Pinpoint the cell where the given text exists, returning its [X, Y] midpoint coordinate. 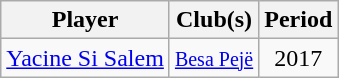
Besa Pejë [214, 58]
Club(s) [214, 20]
2017 [298, 58]
Player [86, 20]
Period [298, 20]
Yacine Si Salem [86, 58]
